For the text-containing cell, return its midpoint in (X, Y) coordinate format. 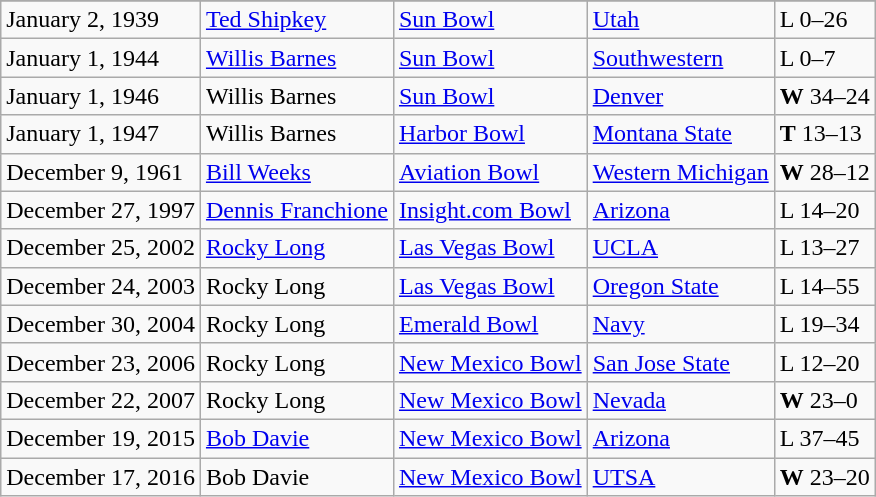
L 37–45 (824, 438)
Harbor Bowl (490, 134)
Aviation Bowl (490, 172)
L 0–7 (824, 58)
UCLA (680, 248)
Denver (680, 96)
Ted Shipkey (296, 20)
Dennis Franchione (296, 210)
December 22, 2007 (101, 400)
Insight.com Bowl (490, 210)
December 19, 2015 (101, 438)
Montana State (680, 134)
W 34–24 (824, 96)
Nevada (680, 400)
Navy (680, 324)
December 23, 2006 (101, 362)
W 23–20 (824, 477)
L 13–27 (824, 248)
W 23–0 (824, 400)
L 0–26 (824, 20)
December 24, 2003 (101, 286)
December 25, 2002 (101, 248)
December 27, 1997 (101, 210)
L 14–55 (824, 286)
January 1, 1946 (101, 96)
San Jose State (680, 362)
Western Michigan (680, 172)
December 30, 2004 (101, 324)
January 1, 1944 (101, 58)
Utah (680, 20)
L 14–20 (824, 210)
T 13–13 (824, 134)
December 9, 1961 (101, 172)
L 12–20 (824, 362)
UTSA (680, 477)
Bill Weeks (296, 172)
Oregon State (680, 286)
January 2, 1939 (101, 20)
L 19–34 (824, 324)
Southwestern (680, 58)
December 17, 2016 (101, 477)
W 28–12 (824, 172)
Emerald Bowl (490, 324)
January 1, 1947 (101, 134)
